Return the (X, Y) coordinate for the center point of the cell that contains the specified text.  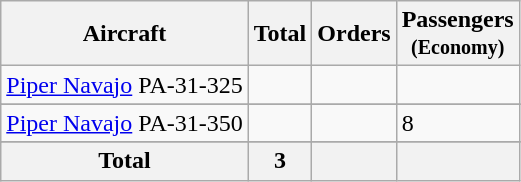
Passengers (Economy) (458, 34)
3 (280, 161)
Piper Navajo PA-31-350 (125, 123)
Orders (354, 34)
Aircraft (125, 34)
8 (458, 123)
Piper Navajo PA-31-325 (125, 85)
